Identify which cell holds the provided text, then report its (x, y) central coordinate. 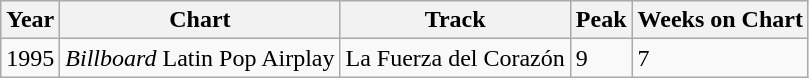
Weeks on Chart (720, 20)
7 (720, 58)
9 (601, 58)
Chart (200, 20)
Billboard Latin Pop Airplay (200, 58)
Year (30, 20)
Peak (601, 20)
La Fuerza del Corazón (455, 58)
1995 (30, 58)
Track (455, 20)
